Return the [x, y] coordinate for the center point of the cell that contains the specified text.  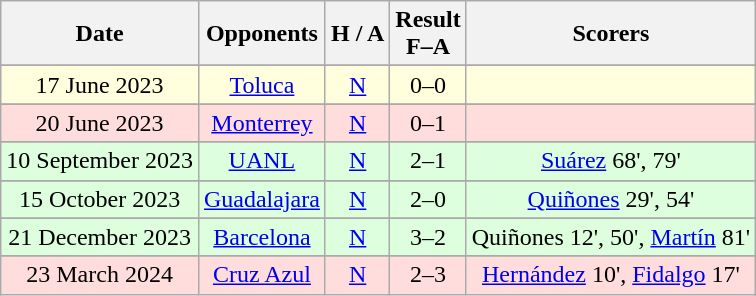
ResultF–A [428, 34]
3–2 [428, 237]
Monterrey [262, 123]
Quiñones 12', 50', Martín 81' [610, 237]
Hernández 10', Fidalgo 17' [610, 275]
Guadalajara [262, 199]
Cruz Azul [262, 275]
Toluca [262, 85]
10 September 2023 [100, 161]
2–0 [428, 199]
0–1 [428, 123]
20 June 2023 [100, 123]
0–0 [428, 85]
Suárez 68', 79' [610, 161]
UANL [262, 161]
Barcelona [262, 237]
Scorers [610, 34]
2–3 [428, 275]
23 March 2024 [100, 275]
21 December 2023 [100, 237]
17 June 2023 [100, 85]
Date [100, 34]
Opponents [262, 34]
15 October 2023 [100, 199]
Quiñones 29', 54' [610, 199]
H / A [357, 34]
2–1 [428, 161]
